Detect which cell encompasses the target text, then output its (X, Y) center coordinate. 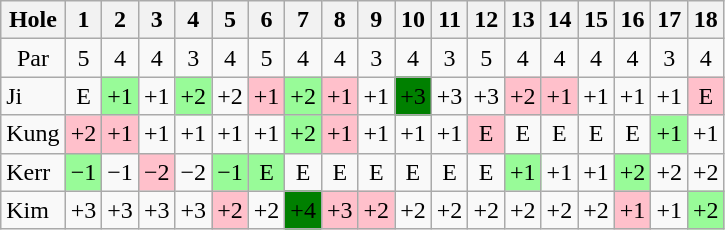
18 (706, 20)
+4 (304, 210)
11 (450, 20)
Par (33, 58)
8 (340, 20)
1 (84, 20)
17 (670, 20)
7 (304, 20)
Kerr (33, 172)
15 (596, 20)
9 (376, 20)
14 (560, 20)
6 (266, 20)
16 (632, 20)
Ji (33, 96)
13 (522, 20)
Kung (33, 134)
12 (486, 20)
Kim (33, 210)
2 (120, 20)
Hole (33, 20)
10 (414, 20)
